Output the [x, y] coordinate of the center of the cell containing the given text.  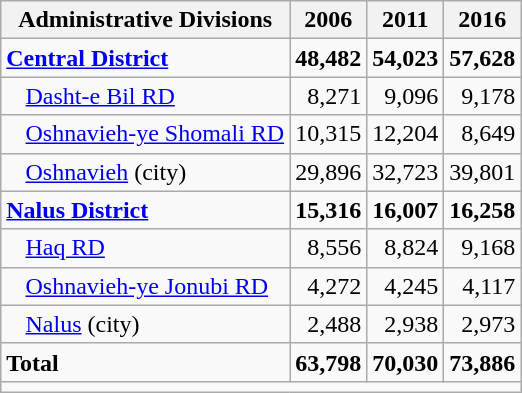
10,315 [328, 134]
9,096 [406, 96]
2,488 [328, 324]
8,271 [328, 96]
2016 [482, 20]
Oshnavieh (city) [146, 172]
9,168 [482, 248]
Nalus (city) [146, 324]
39,801 [482, 172]
4,272 [328, 286]
Central District [146, 58]
15,316 [328, 210]
8,556 [328, 248]
Oshnavieh-ye Jonubi RD [146, 286]
73,886 [482, 362]
Administrative Divisions [146, 20]
48,482 [328, 58]
Oshnavieh-ye Shomali RD [146, 134]
8,824 [406, 248]
4,117 [482, 286]
57,628 [482, 58]
12,204 [406, 134]
16,007 [406, 210]
54,023 [406, 58]
2,938 [406, 324]
Haq RD [146, 248]
32,723 [406, 172]
8,649 [482, 134]
9,178 [482, 96]
2011 [406, 20]
63,798 [328, 362]
2,973 [482, 324]
Dasht-e Bil RD [146, 96]
70,030 [406, 362]
4,245 [406, 286]
2006 [328, 20]
16,258 [482, 210]
29,896 [328, 172]
Nalus District [146, 210]
Total [146, 362]
